Identify which cell holds the provided text, then report its [x, y] central coordinate. 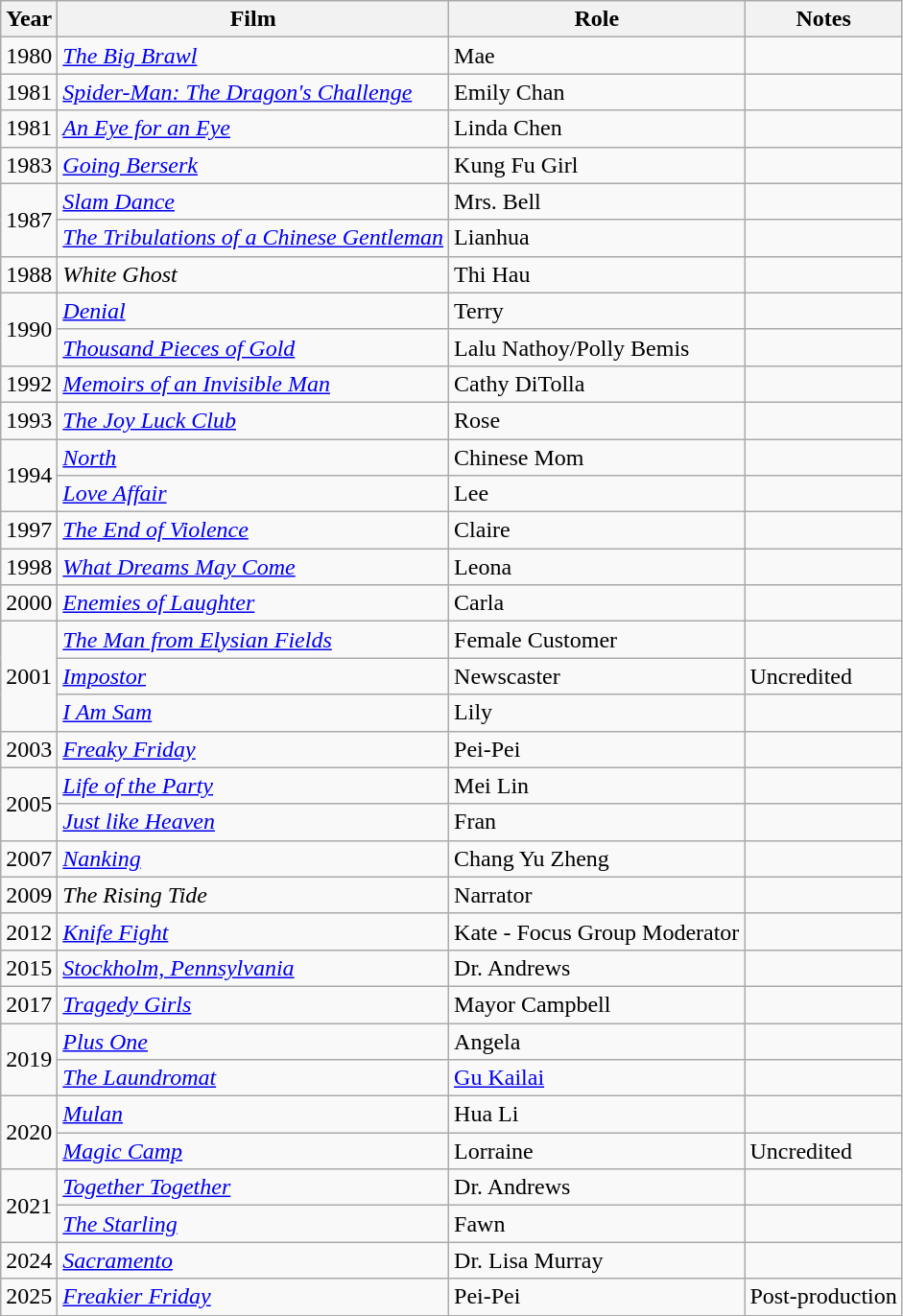
Fawn [597, 1224]
Love Affair [253, 494]
Freaky Friday [253, 749]
Chang Yu Zheng [597, 858]
Stockholm, Pennsylvania [253, 968]
Sacramento [253, 1260]
White Ghost [253, 274]
What Dreams May Come [253, 567]
An Eye for an Eye [253, 129]
The Man from Elysian Fields [253, 640]
Slam Dance [253, 201]
2012 [29, 931]
Enemies of Laughter [253, 603]
Terry [597, 311]
Lily [597, 713]
Going Berserk [253, 165]
Film [253, 19]
Chinese Mom [597, 458]
Narrator [597, 895]
1987 [29, 220]
2017 [29, 1004]
The Tribulations of a Chinese Gentleman [253, 238]
1983 [29, 165]
Plus One [253, 1041]
North [253, 458]
2005 [29, 804]
2001 [29, 676]
Role [597, 19]
2025 [29, 1297]
Mei Lin [597, 786]
Nanking [253, 858]
The End of Violence [253, 530]
Tragedy Girls [253, 1004]
Thousand Pieces of Gold [253, 347]
Angela [597, 1041]
1990 [29, 329]
Spider-Man: The Dragon's Challenge [253, 92]
2000 [29, 603]
Mae [597, 56]
Rose [597, 420]
2003 [29, 749]
Knife Fight [253, 931]
Mulan [253, 1115]
Lalu Nathoy/Polly Bemis [597, 347]
Carla [597, 603]
Impostor [253, 676]
Linda Chen [597, 129]
Hua Li [597, 1115]
1992 [29, 384]
The Laundromat [253, 1078]
Emily Chan [597, 92]
1993 [29, 420]
Denial [253, 311]
2019 [29, 1059]
I Am Sam [253, 713]
Claire [597, 530]
1998 [29, 567]
Leona [597, 567]
Thi Hau [597, 274]
Lianhua [597, 238]
The Joy Luck Club [253, 420]
1994 [29, 476]
Lorraine [597, 1151]
Freakier Friday [253, 1297]
Just like Heaven [253, 822]
Notes [823, 19]
Cathy DiTolla [597, 384]
Gu Kailai [597, 1078]
Magic Camp [253, 1151]
Mayor Campbell [597, 1004]
Dr. Lisa Murray [597, 1260]
Year [29, 19]
2021 [29, 1206]
Lee [597, 494]
Fran [597, 822]
2007 [29, 858]
Together Together [253, 1187]
1997 [29, 530]
The Starling [253, 1224]
Newscaster [597, 676]
Mrs. Bell [597, 201]
1988 [29, 274]
Post-production [823, 1297]
2024 [29, 1260]
The Rising Tide [253, 895]
Kate - Focus Group Moderator [597, 931]
2015 [29, 968]
2020 [29, 1133]
2009 [29, 895]
Kung Fu Girl [597, 165]
Female Customer [597, 640]
The Big Brawl [253, 56]
Memoirs of an Invisible Man [253, 384]
1980 [29, 56]
Life of the Party [253, 786]
